Detect which cell encompasses the target text, then output its (x, y) center coordinate. 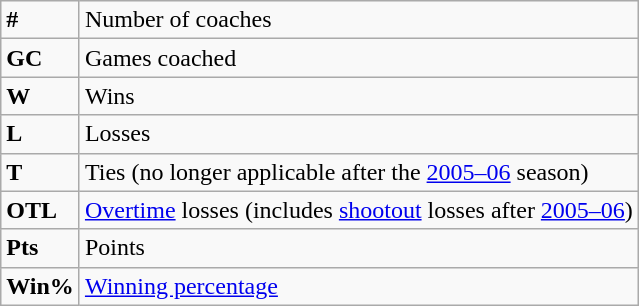
L (40, 134)
Wins (358, 96)
T (40, 172)
Points (358, 248)
Ties (no longer applicable after the 2005–06 season) (358, 172)
Win% (40, 286)
Number of coaches (358, 20)
W (40, 96)
GC (40, 58)
Overtime losses (includes shootout losses after 2005–06) (358, 210)
Games coached (358, 58)
Losses (358, 134)
OTL (40, 210)
# (40, 20)
Winning percentage (358, 286)
Pts (40, 248)
